Find where the given text appears and provide that cell's center as (x, y) coordinate. 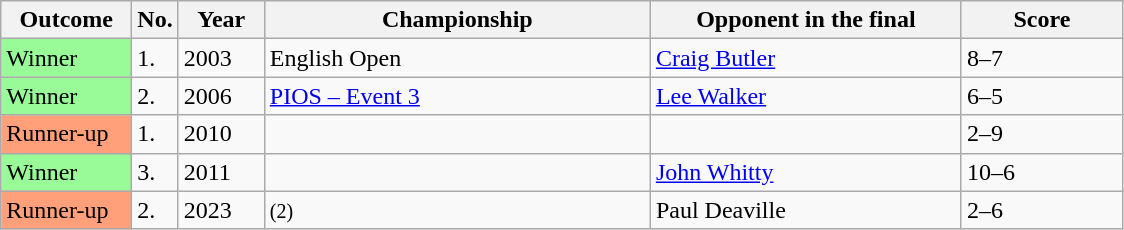
2–6 (1042, 210)
2003 (221, 58)
8–7 (1042, 58)
6–5 (1042, 96)
(2) (457, 210)
English Open (457, 58)
10–6 (1042, 172)
Lee Walker (806, 96)
2010 (221, 134)
2023 (221, 210)
2006 (221, 96)
2011 (221, 172)
Score (1042, 20)
John Whitty (806, 172)
Year (221, 20)
Craig Butler (806, 58)
Championship (457, 20)
No. (155, 20)
2–9 (1042, 134)
Opponent in the final (806, 20)
3. (155, 172)
PIOS – Event 3 (457, 96)
Paul Deaville (806, 210)
Outcome (66, 20)
